Determine the (x, y) coordinate at the center of the cell enclosing the given text.  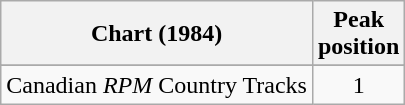
Peakposition (358, 34)
1 (358, 85)
Chart (1984) (157, 34)
Canadian RPM Country Tracks (157, 85)
